Determine the [x, y] coordinate at the center of the cell enclosing the given text.  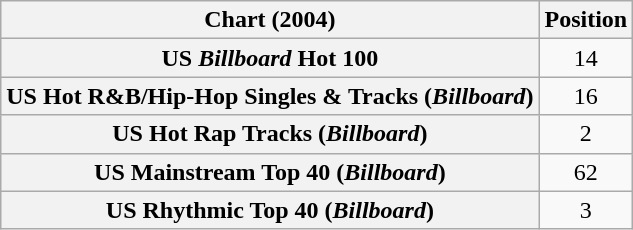
3 [586, 210]
62 [586, 172]
2 [586, 134]
US Rhythmic Top 40 (Billboard) [270, 210]
Position [586, 20]
US Hot Rap Tracks (Billboard) [270, 134]
14 [586, 58]
US Mainstream Top 40 (Billboard) [270, 172]
Chart (2004) [270, 20]
US Hot R&B/Hip-Hop Singles & Tracks (Billboard) [270, 96]
US Billboard Hot 100 [270, 58]
16 [586, 96]
